Return the (X, Y) coordinate for the center point of the cell that contains the specified text.  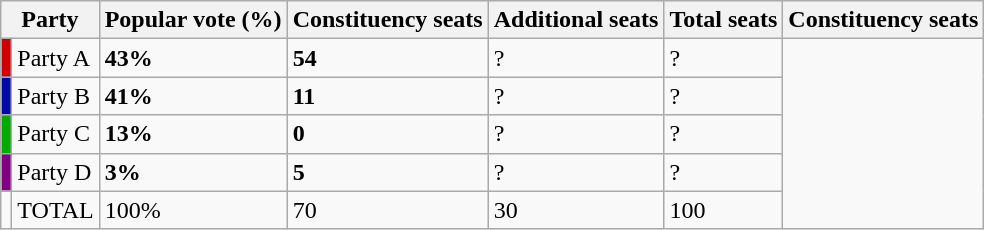
TOTAL (56, 210)
70 (388, 210)
Total seats (724, 20)
Party C (56, 134)
43% (193, 58)
54 (388, 58)
30 (576, 210)
41% (193, 96)
5 (388, 172)
0 (388, 134)
Additional seats (576, 20)
3% (193, 172)
Popular vote (%) (193, 20)
Party B (56, 96)
100 (724, 210)
11 (388, 96)
Party D (56, 172)
Party (50, 20)
100% (193, 210)
13% (193, 134)
Party A (56, 58)
